Return the [X, Y] coordinate for the center point of the cell that contains the specified text.  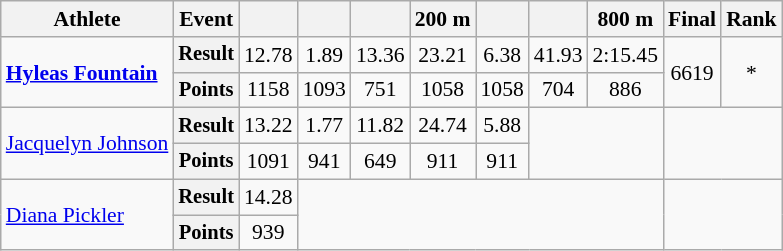
1.89 [324, 55]
13.22 [268, 126]
11.82 [380, 126]
200 m [443, 19]
939 [268, 233]
1.77 [324, 126]
Jacquelyn Johnson [88, 144]
Rank [752, 19]
13.36 [380, 55]
800 m [626, 19]
Athlete [88, 19]
704 [558, 90]
Diana Pickler [88, 214]
886 [626, 90]
* [752, 72]
1091 [268, 162]
41.93 [558, 55]
6.38 [502, 55]
2:15.45 [626, 55]
Event [206, 19]
6619 [692, 72]
12.78 [268, 55]
1158 [268, 90]
23.21 [443, 55]
649 [380, 162]
1093 [324, 90]
24.74 [443, 126]
5.88 [502, 126]
14.28 [268, 197]
Final [692, 19]
941 [324, 162]
751 [380, 90]
Hyleas Fountain [88, 72]
